Return [x, y] of the center of cell containing provided text 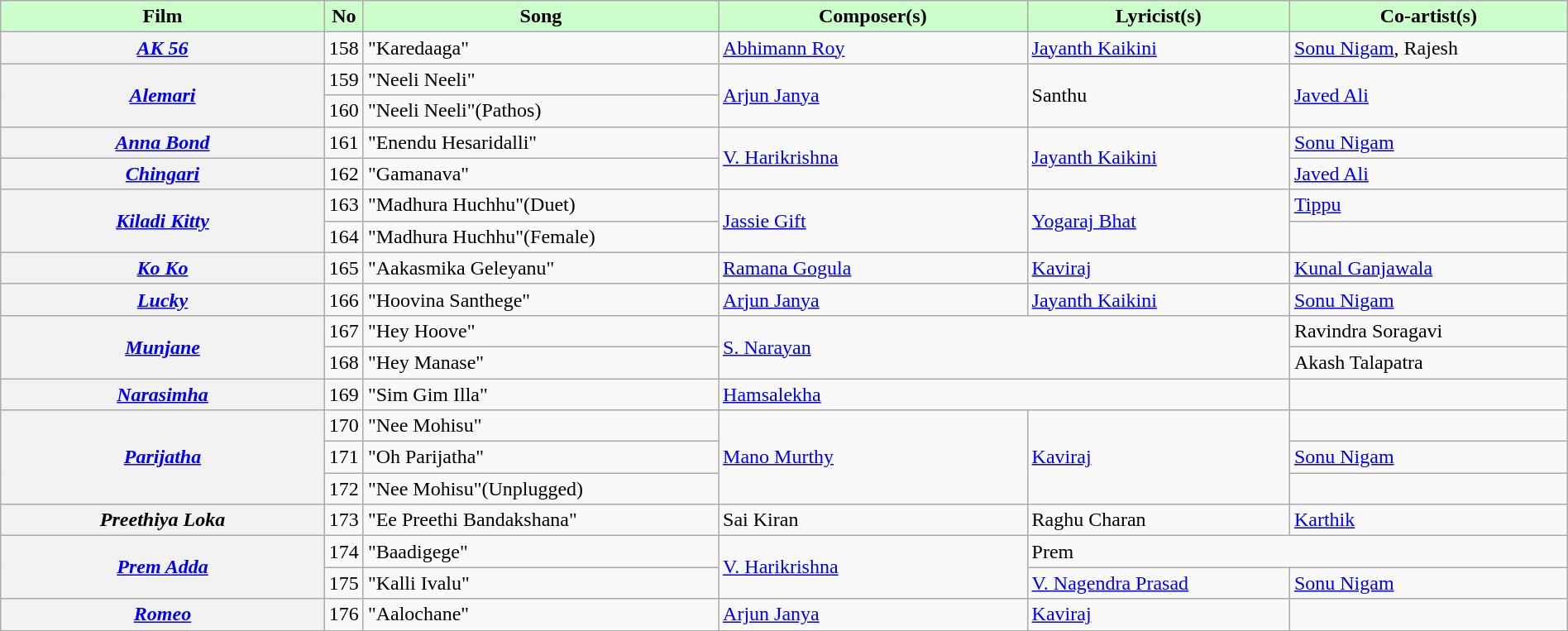
160 [344, 111]
"Baadigege" [541, 552]
Yogaraj Bhat [1158, 221]
Prem [1297, 552]
Hamsalekha [1004, 394]
Akash Talapatra [1428, 362]
Karthik [1428, 520]
Alemari [163, 95]
165 [344, 268]
"Hey Manase" [541, 362]
174 [344, 552]
Tippu [1428, 205]
Raghu Charan [1158, 520]
"Enendu Hesaridalli" [541, 142]
V. Nagendra Prasad [1158, 583]
170 [344, 426]
171 [344, 457]
Ravindra Soragavi [1428, 331]
Co-artist(s) [1428, 17]
Mano Murthy [873, 457]
159 [344, 79]
Chingari [163, 174]
167 [344, 331]
Kunal Ganjawala [1428, 268]
AK 56 [163, 48]
"Kalli Ivalu" [541, 583]
169 [344, 394]
Lyricist(s) [1158, 17]
"Ee Preethi Bandakshana" [541, 520]
"Nee Mohisu"(Unplugged) [541, 489]
Prem Adda [163, 567]
"Neeli Neeli"(Pathos) [541, 111]
161 [344, 142]
"Karedaaga" [541, 48]
Film [163, 17]
166 [344, 299]
175 [344, 583]
"Aakasmika Geleyanu" [541, 268]
"Aalochane" [541, 614]
Composer(s) [873, 17]
Abhimann Roy [873, 48]
172 [344, 489]
158 [344, 48]
Ko Ko [163, 268]
Song [541, 17]
Narasimha [163, 394]
Anna Bond [163, 142]
"Hoovina Santhege" [541, 299]
"Oh Parijatha" [541, 457]
"Neeli Neeli" [541, 79]
Sonu Nigam, Rajesh [1428, 48]
No [344, 17]
"Madhura Huchhu"(Female) [541, 237]
Jassie Gift [873, 221]
"Nee Mohisu" [541, 426]
Romeo [163, 614]
Munjane [163, 347]
Santhu [1158, 95]
168 [344, 362]
"Madhura Huchhu"(Duet) [541, 205]
Preethiya Loka [163, 520]
Sai Kiran [873, 520]
Ramana Gogula [873, 268]
173 [344, 520]
Parijatha [163, 457]
164 [344, 237]
"Gamanava" [541, 174]
"Sim Gim Illa" [541, 394]
162 [344, 174]
"Hey Hoove" [541, 331]
S. Narayan [1004, 347]
Kiladi Kitty [163, 221]
163 [344, 205]
Lucky [163, 299]
176 [344, 614]
